Return the [x, y] coordinate for the center point of the cell that contains the specified text.  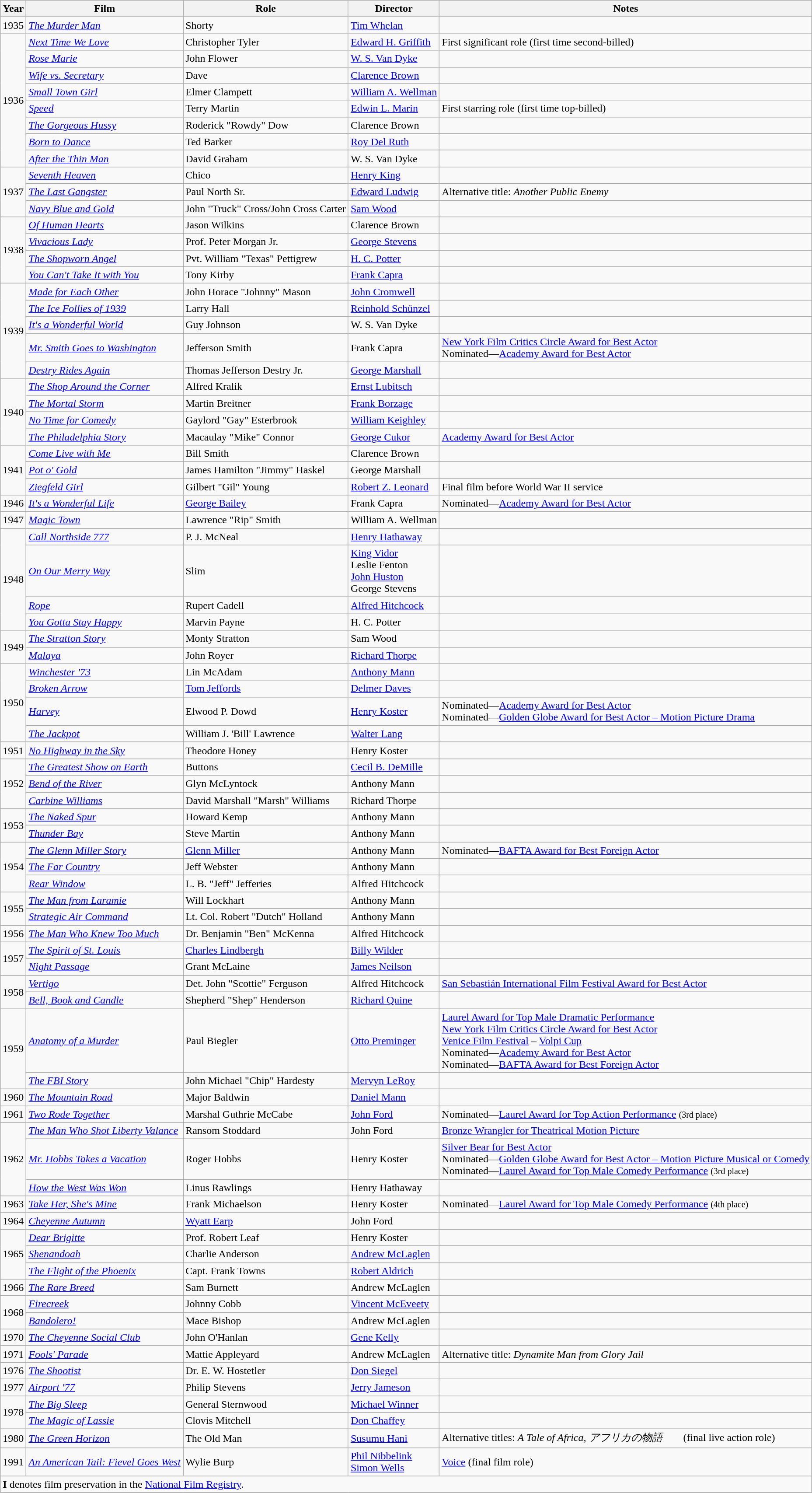
Dr. Benjamin "Ben" McKenna [266, 934]
The Cheyenne Social Club [105, 1337]
Tony Kirby [266, 275]
First significant role (first time second-billed) [626, 42]
The Shootist [105, 1371]
The Last Gangster [105, 192]
Bill Smith [266, 453]
1938 [13, 250]
Bell, Book and Candle [105, 1000]
Grant McLaine [266, 967]
Year [13, 9]
Theodore Honey [266, 750]
Roger Hobbs [266, 1159]
Mr. Hobbs Takes a Vacation [105, 1159]
Elwood P. Dowd [266, 711]
David Graham [266, 158]
1978 [13, 1412]
Alternative title: Another Public Enemy [626, 192]
1970 [13, 1337]
Glyn McLyntock [266, 783]
Jerry Jameson [394, 1387]
Anatomy of a Murder [105, 1040]
Shepherd "Shep" Henderson [266, 1000]
James Neilson [394, 967]
Robert Z. Leonard [394, 487]
Gaylord "Gay" Esterbrook [266, 420]
King VidorLeslie FentonJohn HustonGeorge Stevens [394, 571]
Nominated—Academy Award for Best Actor [626, 503]
1971 [13, 1354]
Ted Barker [266, 142]
1954 [13, 867]
No Highway in the Sky [105, 750]
Roderick "Rowdy" Dow [266, 125]
Susumu Hani [394, 1438]
Come Live with Me [105, 453]
Vivacious Lady [105, 242]
1951 [13, 750]
The Rare Breed [105, 1287]
The Naked Spur [105, 817]
Born to Dance [105, 142]
Navy Blue and Gold [105, 209]
1963 [13, 1204]
Billy Wilder [394, 950]
George Cukor [394, 437]
1937 [13, 192]
Delmer Daves [394, 689]
Academy Award for Best Actor [626, 437]
James Hamilton "Jimmy" Haskel [266, 470]
Malaya [105, 655]
Alternative title: Dynamite Man from Glory Jail [626, 1354]
Shorty [266, 25]
An American Tail: Fievel Goes West [105, 1462]
The Green Horizon [105, 1438]
Fools' Parade [105, 1354]
Lin McAdam [266, 672]
John "Truck" Cross/John Cross Carter [266, 209]
1936 [13, 100]
It's a Wonderful World [105, 325]
Frank Michaelson [266, 1204]
Marshal Guthrie McCabe [266, 1114]
1960 [13, 1097]
Chico [266, 175]
Monty Stratton [266, 639]
George Stevens [394, 242]
Christopher Tyler [266, 42]
Larry Hall [266, 308]
New York Film Critics Circle Award for Best ActorNominated—Academy Award for Best Actor [626, 347]
Winchester '73 [105, 672]
Airport '77 [105, 1387]
Dr. E. W. Hostetler [266, 1371]
1966 [13, 1287]
Major Baldwin [266, 1097]
Don Siegel [394, 1371]
The Glenn Miller Story [105, 850]
Next Time We Love [105, 42]
Wylie Burp [266, 1462]
Call Northside 777 [105, 537]
Edwin L. Marin [394, 108]
Cheyenne Autumn [105, 1221]
How the West Was Won [105, 1188]
1953 [13, 825]
Prof. Peter Morgan Jr. [266, 242]
Small Town Girl [105, 92]
The Ice Follies of 1939 [105, 308]
Broken Arrow [105, 689]
Otto Preminger [394, 1040]
John Flower [266, 59]
I denotes film preservation in the National Film Registry. [406, 1484]
Clovis Mitchell [266, 1421]
Take Her, She's Mine [105, 1204]
The Shopworn Angel [105, 259]
1935 [13, 25]
The Man from Laramie [105, 900]
San Sebastián International Film Festival Award for Best Actor [626, 983]
Reinhold Schünzel [394, 308]
Mace Bishop [266, 1321]
Buttons [266, 767]
Howard Kemp [266, 817]
Mattie Appleyard [266, 1354]
1941 [13, 470]
Marvin Payne [266, 622]
Alfred Kralik [266, 387]
Ziegfeld Girl [105, 487]
Robert Aldrich [394, 1271]
John O'Hanlan [266, 1337]
Steve Martin [266, 834]
Michael Winner [394, 1404]
Wife vs. Secretary [105, 75]
Edward H. Griffith [394, 42]
Mr. Smith Goes to Washington [105, 347]
Martin Breitner [266, 403]
Vincent McEveety [394, 1304]
On Our Merry Way [105, 571]
Tom Jeffords [266, 689]
Firecreek [105, 1304]
1959 [13, 1049]
John Horace "Johnny" Mason [266, 292]
John Cromwell [394, 292]
Jefferson Smith [266, 347]
Jeff Webster [266, 867]
L. B. "Jeff" Jefferies [266, 884]
Harvey [105, 711]
Terry Martin [266, 108]
Linus Rawlings [266, 1188]
Ransom Stoddard [266, 1131]
The Big Sleep [105, 1404]
1977 [13, 1387]
Rear Window [105, 884]
The Spirit of St. Louis [105, 950]
Speed [105, 108]
It's a Wonderful Life [105, 503]
The Magic of Lassie [105, 1421]
Don Chaffey [394, 1421]
Nominated—BAFTA Award for Best Foreign Actor [626, 850]
The Old Man [266, 1438]
1952 [13, 783]
Will Lockhart [266, 900]
You Gotta Stay Happy [105, 622]
1991 [13, 1462]
The Mountain Road [105, 1097]
Paul North Sr. [266, 192]
1956 [13, 934]
The Flight of the Phoenix [105, 1271]
1948 [13, 579]
After the Thin Man [105, 158]
Macaulay "Mike" Connor [266, 437]
Thomas Jefferson Destry Jr. [266, 370]
Philip Stevens [266, 1387]
Elmer Clampett [266, 92]
Cecil B. DeMille [394, 767]
Roy Del Ruth [394, 142]
1962 [13, 1159]
Made for Each Other [105, 292]
Two Rode Together [105, 1114]
1958 [13, 992]
Rope [105, 605]
Gene Kelly [394, 1337]
Slim [266, 571]
Of Human Hearts [105, 225]
Wyatt Earp [266, 1221]
Thunder Bay [105, 834]
Prof. Robert Leaf [266, 1238]
1947 [13, 520]
The Gorgeous Hussy [105, 125]
1955 [13, 909]
Voice (final film role) [626, 1462]
Film [105, 9]
Night Passage [105, 967]
1957 [13, 958]
1946 [13, 503]
1968 [13, 1312]
Pot o' Gold [105, 470]
Seventh Heaven [105, 175]
Bend of the River [105, 783]
John Michael "Chip" Hardesty [266, 1080]
The Shop Around the Corner [105, 387]
The Far Country [105, 867]
Lt. Col. Robert "Dutch" Holland [266, 917]
Gilbert "Gil" Young [266, 487]
David Marshall "Marsh" Williams [266, 800]
Carbine Williams [105, 800]
Frank Borzage [394, 403]
1964 [13, 1221]
Mervyn LeRoy [394, 1080]
Richard Quine [394, 1000]
Strategic Air Command [105, 917]
The FBI Story [105, 1080]
General Sternwood [266, 1404]
Walter Lang [394, 734]
George Bailey [266, 503]
1950 [13, 703]
Det. John "Scottie" Ferguson [266, 983]
1961 [13, 1114]
The Man Who Knew Too Much [105, 934]
Phil NibbelinkSimon Wells [394, 1462]
Jason Wilkins [266, 225]
1980 [13, 1438]
Rupert Cadell [266, 605]
1939 [13, 331]
Director [394, 9]
Guy Johnson [266, 325]
Alternative titles: A Tale of Africa, アフリカの物語 (final live action role) [626, 1438]
Destry Rides Again [105, 370]
Lawrence "Rip" Smith [266, 520]
The Jackpot [105, 734]
Pvt. William "Texas" Pettigrew [266, 259]
You Can't Take It with You [105, 275]
The Mortal Storm [105, 403]
Shenandoah [105, 1254]
Bronze Wrangler for Theatrical Motion Picture [626, 1131]
Sam Burnett [266, 1287]
Johnny Cobb [266, 1304]
Dave [266, 75]
First starring role (first time top-billed) [626, 108]
Charlie Anderson [266, 1254]
Nominated—Academy Award for Best ActorNominated—Golden Globe Award for Best Actor – Motion Picture Drama [626, 711]
1940 [13, 412]
Daniel Mann [394, 1097]
The Man Who Shot Liberty Valance [105, 1131]
Notes [626, 9]
Bandolero! [105, 1321]
Role [266, 9]
Nominated—Laurel Award for Top Action Performance (3rd place) [626, 1114]
Henry King [394, 175]
Dear Brigitte [105, 1238]
Glenn Miller [266, 850]
The Murder Man [105, 25]
Ernst Lubitsch [394, 387]
Capt. Frank Towns [266, 1271]
Paul Biegler [266, 1040]
Tim Whelan [394, 25]
1976 [13, 1371]
1965 [13, 1254]
William J. 'Bill' Lawrence [266, 734]
The Stratton Story [105, 639]
The Greatest Show on Earth [105, 767]
Final film before World War II service [626, 487]
Rose Marie [105, 59]
P. J. McNeal [266, 537]
Charles Lindbergh [266, 950]
1949 [13, 647]
William Keighley [394, 420]
The Philadelphia Story [105, 437]
Nominated—Laurel Award for Top Male Comedy Performance (4th place) [626, 1204]
Vertigo [105, 983]
Edward Ludwig [394, 192]
John Royer [266, 655]
Magic Town [105, 520]
No Time for Comedy [105, 420]
